Return the [X, Y] coordinate for the center point of the cell that contains the specified text.  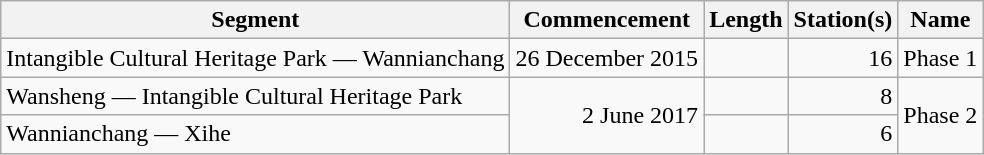
Intangible Cultural Heritage Park — Wannianchang [256, 58]
Name [940, 20]
Phase 1 [940, 58]
26 December 2015 [607, 58]
6 [843, 134]
2 June 2017 [607, 115]
Wannianchang — Xihe [256, 134]
Phase 2 [940, 115]
Station(s) [843, 20]
16 [843, 58]
Commencement [607, 20]
Segment [256, 20]
Length [746, 20]
Wansheng — Intangible Cultural Heritage Park [256, 96]
8 [843, 96]
